From the cell containing the given text, extract its center point as [x, y] coordinate. 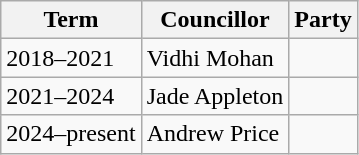
Councillor [215, 20]
2021–2024 [71, 96]
Vidhi Mohan [215, 58]
2024–present [71, 134]
Party [323, 20]
Andrew Price [215, 134]
2018–2021 [71, 58]
Term [71, 20]
Jade Appleton [215, 96]
